Search for the cell housing the specified text and yield its (x, y) center coordinate. 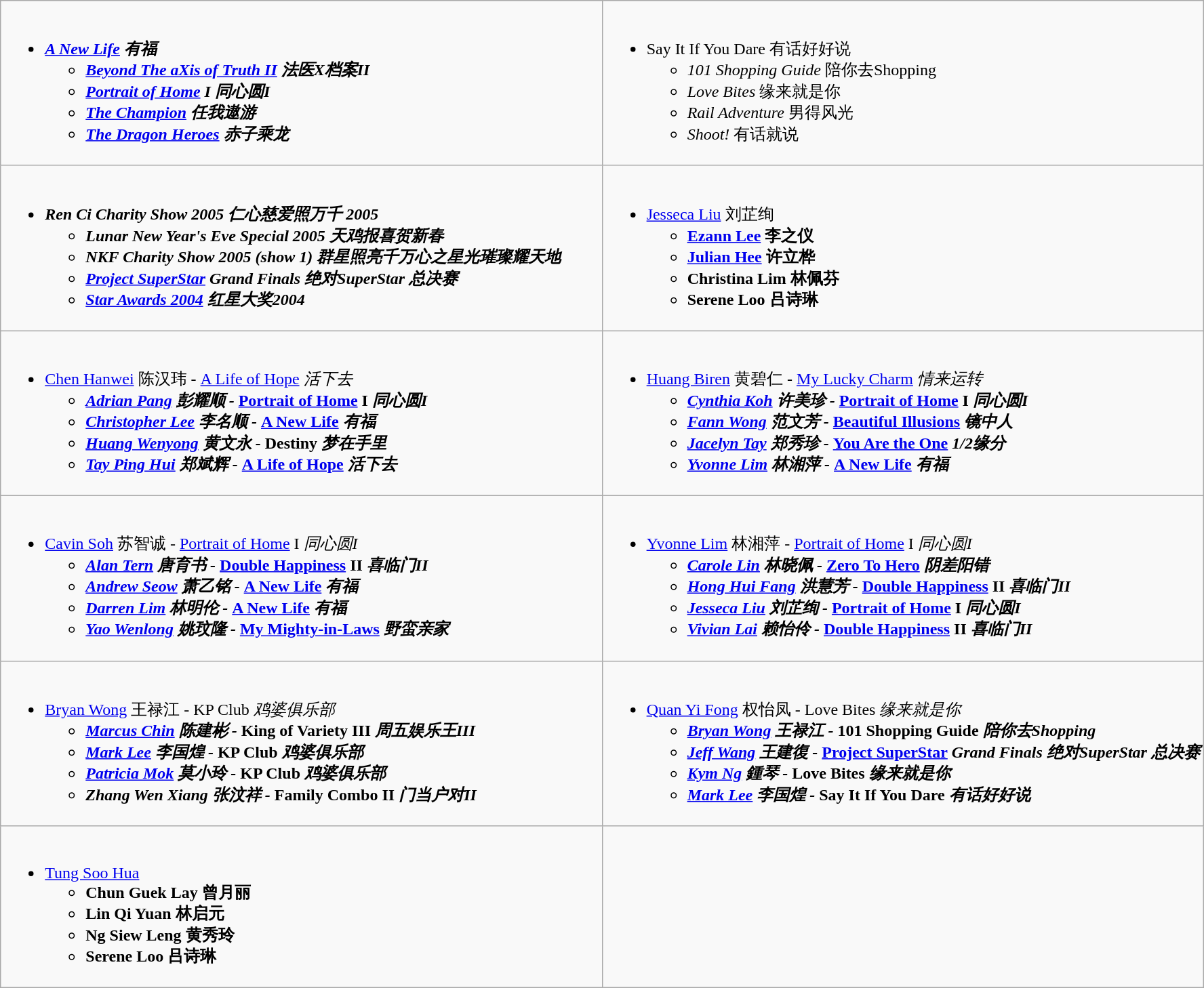
A New Life 有福Beyond The aXis of Truth II 法医X档案IIPortrait of Home I 同心圆IThe Champion 任我遨游The Dragon Heroes 赤子乘龙 (301, 83)
Tung Soo HuaChun Guek Lay 曾月丽Lin Qi Yuan 林启元Ng Siew Leng 黄秀玲Serene Loo 吕诗琳 (301, 907)
Say It If You Dare 有话好好说101 Shopping Guide 陪你去ShoppingLove Bites 缘来就是你Rail Adventure 男得风光Shoot! 有话就说 (903, 83)
Jesseca Liu 刘芷绚Ezann Lee 李之仪Julian Hee 许立桦Christina Lim 林佩芬Serene Loo 吕诗琳 (903, 248)
